Extract the [X, Y] coordinate from the center of the cell holding the provided text.  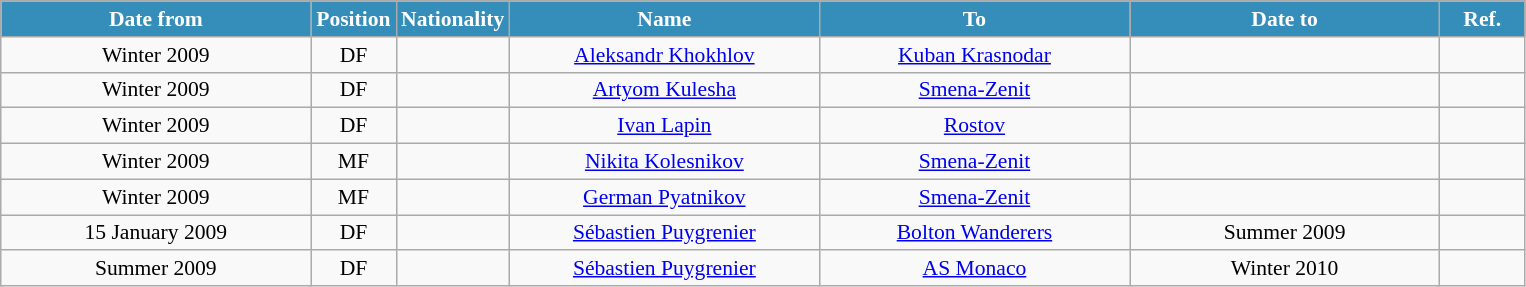
Artyom Kulesha [664, 90]
Position [354, 19]
15 January 2009 [156, 233]
Nikita Kolesnikov [664, 162]
AS Monaco [974, 269]
Ivan Lapin [664, 126]
Name [664, 19]
Ref. [1482, 19]
Rostov [974, 126]
Date to [1285, 19]
Aleksandr Khokhlov [664, 55]
Nationality [452, 19]
Kuban Krasnodar [974, 55]
To [974, 19]
Winter 2010 [1285, 269]
Date from [156, 19]
Bolton Wanderers [974, 233]
German Pyatnikov [664, 197]
